Return the [X, Y] coordinate for the center point of the cell that contains the specified text.  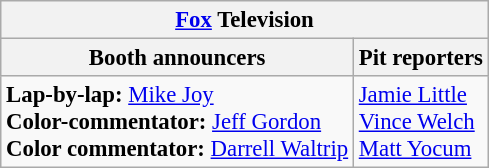
Lap-by-lap: Mike JoyColor-commentator: Jeff GordonColor commentator: Darrell Waltrip [178, 122]
Pit reporters [420, 58]
Booth announcers [178, 58]
Jamie LittleVince WelchMatt Yocum [420, 122]
Fox Television [245, 20]
